Locate the cell with the specified text and output its [x, y] center coordinate. 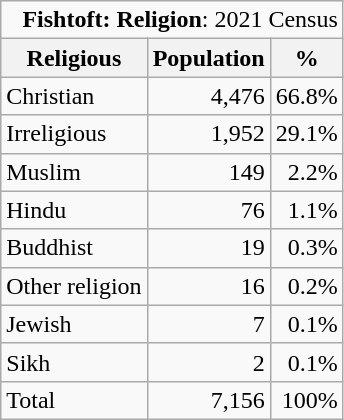
Muslim [74, 172]
0.3% [306, 248]
2.2% [306, 172]
66.8% [306, 96]
149 [208, 172]
Total [74, 400]
Hindu [74, 210]
4,476 [208, 96]
% [306, 58]
Other religion [74, 286]
Population [208, 58]
2 [208, 362]
16 [208, 286]
100% [306, 400]
19 [208, 248]
29.1% [306, 134]
1.1% [306, 210]
Fishtoft: Religion: 2021 Census [172, 20]
Jewish [74, 324]
Christian [74, 96]
7 [208, 324]
0.2% [306, 286]
7,156 [208, 400]
Buddhist [74, 248]
Religious [74, 58]
1,952 [208, 134]
Sikh [74, 362]
76 [208, 210]
Irreligious [74, 134]
